Return the [x, y] coordinate for the center point of the cell that contains the specified text.  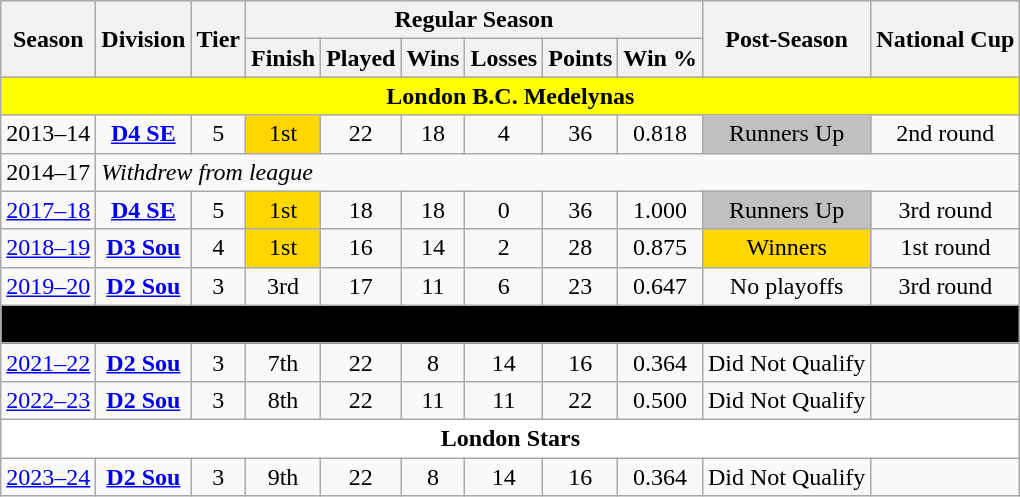
Wins [433, 58]
D3 Sou [144, 248]
0.647 [660, 286]
0.500 [660, 400]
2023–24 [48, 477]
2022–23 [48, 400]
Regular Season [474, 20]
1st round [946, 248]
Tier [218, 39]
London B.C. Medelynas [510, 96]
Win % [660, 58]
0.875 [660, 248]
8th [284, 400]
Division [144, 39]
2nd round [946, 134]
1.000 [660, 210]
2017–18 [48, 210]
0.818 [660, 134]
Finish [284, 58]
Post-Season [786, 39]
Points [580, 58]
28 [580, 248]
2 [504, 248]
0 [504, 210]
23 [580, 286]
17 [361, 286]
2021–22 [48, 362]
National Cup [946, 39]
Winners [786, 248]
3rd [284, 286]
2019–20 [48, 286]
2013–14 [48, 134]
Losses [504, 58]
Baltic Stars Medelynas [510, 324]
No playoffs [786, 286]
2014–17 [48, 172]
London Stars [510, 438]
7th [284, 362]
6 [504, 286]
9th [284, 477]
2018–19 [48, 248]
Played [361, 58]
Withdrew from league [558, 172]
Season [48, 39]
